Determine the [x, y] coordinate at the center of the cell enclosing the given text.  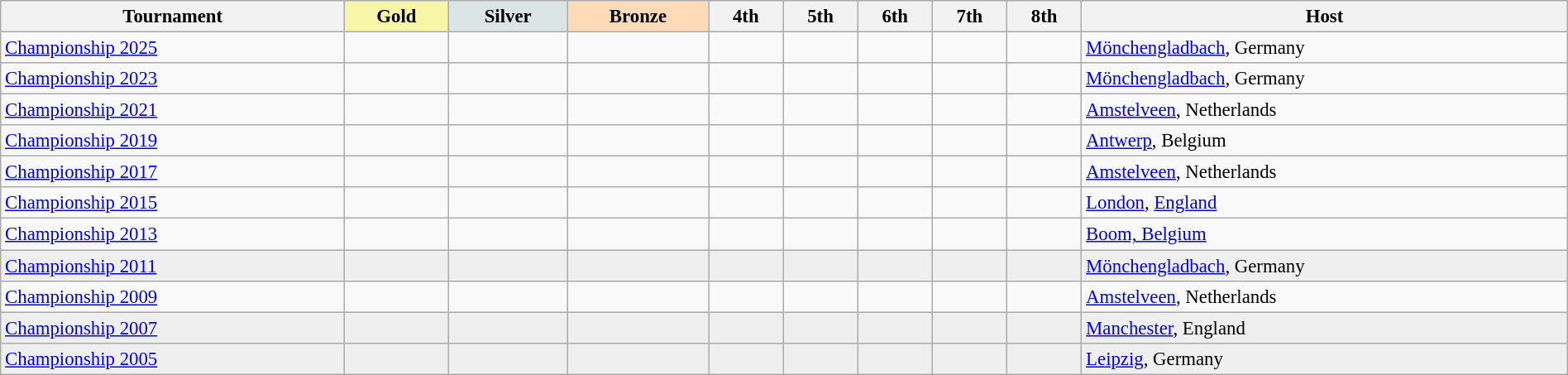
5th [820, 17]
Antwerp, Belgium [1325, 141]
Gold [397, 17]
Championship 2025 [173, 48]
Championship 2017 [173, 172]
Championship 2015 [173, 203]
Boom, Belgium [1325, 234]
Championship 2005 [173, 358]
Championship 2023 [173, 79]
Championship 2013 [173, 234]
Championship 2019 [173, 141]
Host [1325, 17]
7th [969, 17]
Bronze [638, 17]
Leipzig, Germany [1325, 358]
6th [895, 17]
Manchester, England [1325, 328]
Silver [508, 17]
London, England [1325, 203]
4th [746, 17]
8th [1045, 17]
Championship 2009 [173, 296]
Tournament [173, 17]
Championship 2021 [173, 110]
Championship 2011 [173, 266]
Championship 2007 [173, 328]
